Pinpoint the cell where the given text exists, returning its [x, y] midpoint coordinate. 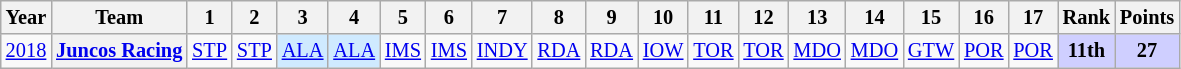
12 [763, 17]
17 [1032, 17]
9 [612, 17]
Year [26, 17]
Rank [1086, 17]
13 [818, 17]
7 [502, 17]
5 [403, 17]
11 [713, 17]
3 [303, 17]
10 [663, 17]
4 [354, 17]
2 [254, 17]
2018 [26, 51]
1 [210, 17]
GTW [931, 51]
Team [119, 17]
IOW [663, 51]
8 [558, 17]
6 [449, 17]
11th [1086, 51]
Points [1147, 17]
INDY [502, 51]
14 [874, 17]
27 [1147, 51]
15 [931, 17]
16 [984, 17]
Juncos Racing [119, 51]
